Provide the (x, y) coordinate of the cell's center where the given text is located.  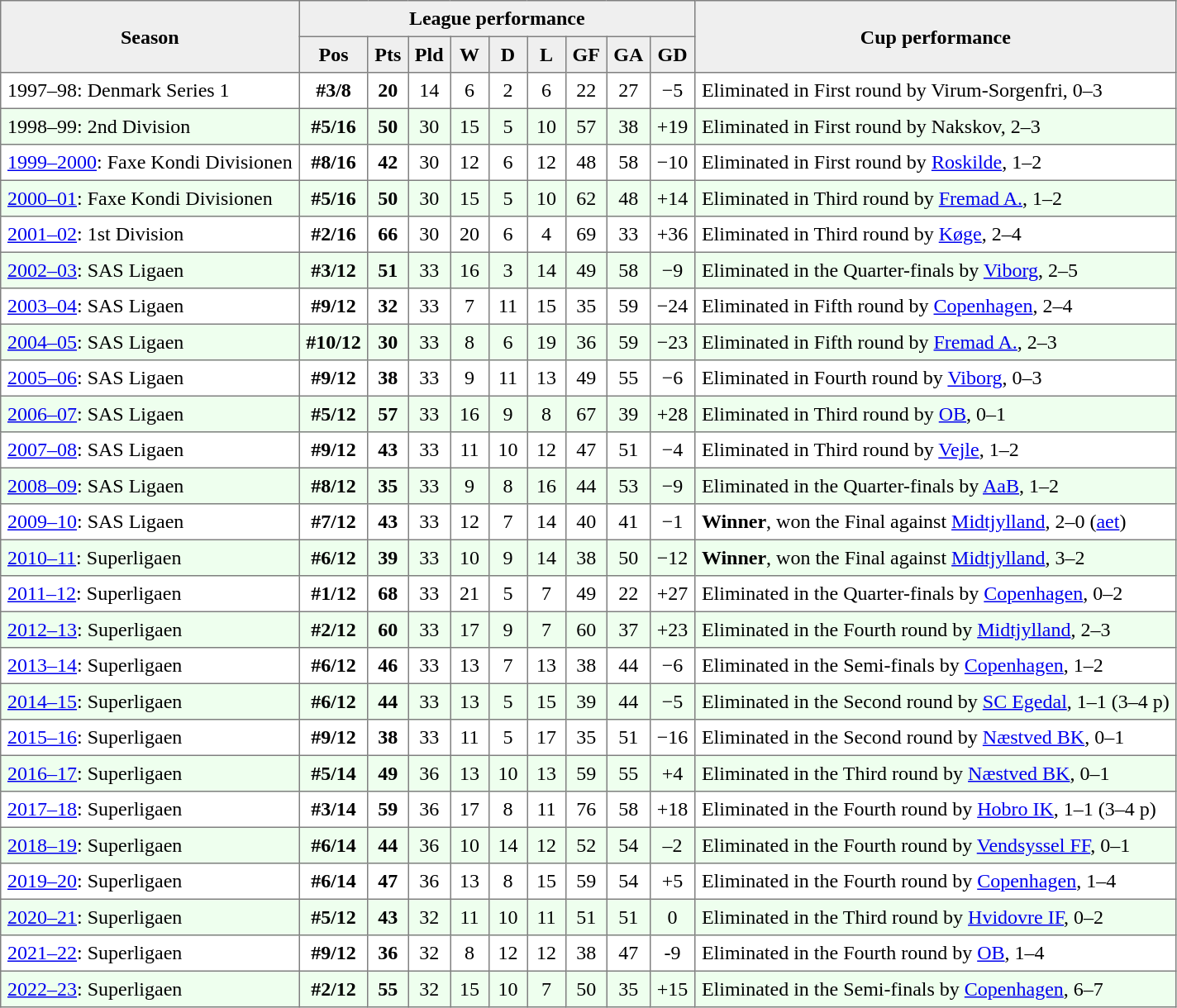
42 (388, 163)
+4 (673, 773)
#8/16 (334, 163)
–2 (673, 845)
2021–22: Superligaen (150, 953)
Eliminated in the Fourth round by Vendsyssel FF, 0–1 (936, 845)
Eliminated in the Semi-finals by Copenhagen, 1–2 (936, 666)
Eliminated in the Fourth round by OB, 1–4 (936, 953)
−24 (673, 307)
2 (507, 91)
2001–02: 1st Division (150, 235)
Pos (334, 55)
−16 (673, 738)
Eliminated in Fourth round by Viborg, 0–3 (936, 378)
Eliminated in the Third round by Hvidovre IF, 0–2 (936, 917)
46 (388, 666)
+28 (673, 414)
D (507, 55)
2011–12: Superligaen (150, 594)
2014–15: Superligaen (150, 701)
37 (628, 630)
Season (150, 36)
2004–05: SAS Ligaen (150, 342)
Eliminated in Third round by Vejle, 1–2 (936, 450)
#5/14 (334, 773)
Eliminated in Third round by Køge, 2–4 (936, 235)
+23 (673, 630)
−4 (673, 450)
2009–10: SAS Ligaen (150, 522)
41 (628, 522)
Eliminated in First round by Virum-Sorgenfri, 0–3 (936, 91)
4 (546, 235)
62 (586, 198)
2007–08: SAS Ligaen (150, 450)
67 (586, 414)
2005–06: SAS Ligaen (150, 378)
Winner, won the Final against Midtjylland, 2–0 (aet) (936, 522)
−1 (673, 522)
2006–07: SAS Ligaen (150, 414)
W (469, 55)
2017–18: Superligaen (150, 810)
1999–2000: Faxe Kondi Divisionen (150, 163)
+5 (673, 882)
-9 (673, 953)
76 (586, 810)
−12 (673, 558)
2013–14: Superligaen (150, 666)
Eliminated in the Quarter-finals by Viborg, 2–5 (936, 270)
GD (673, 55)
2020–21: Superligaen (150, 917)
+18 (673, 810)
L (546, 55)
2002–03: SAS Ligaen (150, 270)
2010–11: Superligaen (150, 558)
+19 (673, 126)
53 (628, 486)
Eliminated in the Fourth round by Hobro IK, 1–1 (3–4 p) (936, 810)
0 (673, 917)
52 (586, 845)
Eliminated in the Fourth round by Copenhagen, 1–4 (936, 882)
#8/12 (334, 486)
2022–23: Superligaen (150, 989)
#3/14 (334, 810)
2003–04: SAS Ligaen (150, 307)
2008–09: SAS Ligaen (150, 486)
#3/12 (334, 270)
Eliminated in the Third round by Næstved BK, 0–1 (936, 773)
Pld (430, 55)
#10/12 (334, 342)
Eliminated in the Semi-finals by Copenhagen, 6–7 (936, 989)
GF (586, 55)
#3/8 (334, 91)
#7/12 (334, 522)
40 (586, 522)
#2/16 (334, 235)
66 (388, 235)
69 (586, 235)
+36 (673, 235)
Eliminated in Fifth round by Copenhagen, 2–4 (936, 307)
21 (469, 594)
1997–98: Denmark Series 1 (150, 91)
+14 (673, 198)
Pts (388, 55)
+15 (673, 989)
3 (507, 270)
Eliminated in the Fourth round by Midtjylland, 2–3 (936, 630)
Cup performance (936, 36)
GA (628, 55)
−23 (673, 342)
2000–01: Faxe Kondi Divisionen (150, 198)
Eliminated in Fifth round by Fremad A., 2–3 (936, 342)
Eliminated in Third round by OB, 0–1 (936, 414)
2015–16: Superligaen (150, 738)
2016–17: Superligaen (150, 773)
Winner, won the Final against Midtjylland, 3–2 (936, 558)
Eliminated in the Quarter-finals by Copenhagen, 0–2 (936, 594)
League performance (498, 19)
Eliminated in First round by Nakskov, 2–3 (936, 126)
2019–20: Superligaen (150, 882)
+27 (673, 594)
27 (628, 91)
2012–13: Superligaen (150, 630)
2018–19: Superligaen (150, 845)
Eliminated in Third round by Fremad A., 1–2 (936, 198)
−10 (673, 163)
19 (546, 342)
Eliminated in the Second round by Næstved BK, 0–1 (936, 738)
68 (388, 594)
#1/12 (334, 594)
Eliminated in First round by Roskilde, 1–2 (936, 163)
Eliminated in the Second round by SC Egedal, 1–1 (3–4 p) (936, 701)
1998–99: 2nd Division (150, 126)
Eliminated in the Quarter-finals by AaB, 1–2 (936, 486)
